Pinpoint the cell where the given text exists, returning its [X, Y] midpoint coordinate. 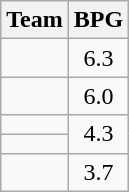
4.3 [98, 134]
6.0 [98, 96]
6.3 [98, 58]
BPG [98, 20]
3.7 [98, 172]
Team [35, 20]
